Pinpoint the cell where the given text exists, returning its (X, Y) midpoint coordinate. 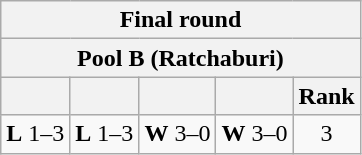
3 (326, 134)
Rank (326, 96)
Final round (180, 20)
Pool B (Ratchaburi) (180, 58)
